Search for the cell housing the specified text and yield its [x, y] center coordinate. 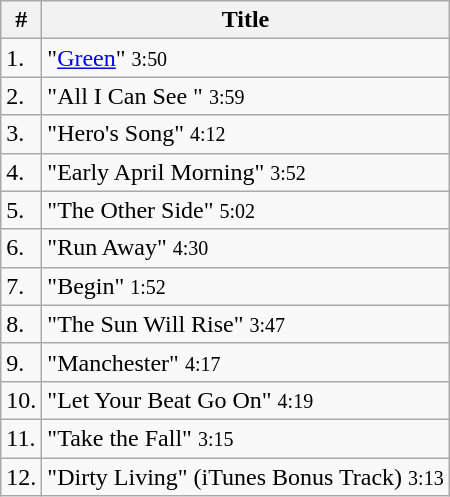
"Take the Fall" 3:15 [246, 438]
"Let Your Beat Go On" 4:19 [246, 400]
"The Sun Will Rise" 3:47 [246, 324]
"The Other Side" 5:02 [246, 210]
4. [22, 172]
9. [22, 362]
1. [22, 58]
8. [22, 324]
"Run Away" 4:30 [246, 248]
10. [22, 400]
"Green" 3:50 [246, 58]
"Hero's Song" 4:12 [246, 134]
"Dirty Living" (iTunes Bonus Track) 3:13 [246, 477]
"Manchester" 4:17 [246, 362]
"Begin" 1:52 [246, 286]
11. [22, 438]
6. [22, 248]
Title [246, 20]
3. [22, 134]
"Early April Morning" 3:52 [246, 172]
7. [22, 286]
2. [22, 96]
"All I Can See " 3:59 [246, 96]
12. [22, 477]
# [22, 20]
5. [22, 210]
